From the cell containing the given text, extract its center point as (X, Y) coordinate. 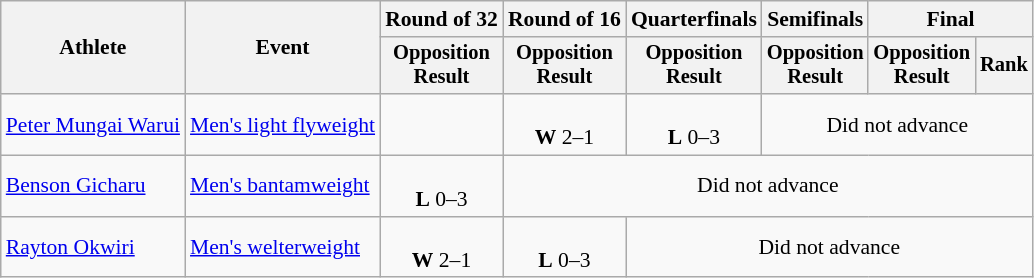
Event (282, 48)
Men's light flyweight (282, 124)
Benson Gicharu (93, 186)
Round of 16 (564, 19)
Peter Mungai Warui (93, 124)
Quarterfinals (694, 19)
Final (950, 19)
Semifinals (816, 19)
Rank (1004, 66)
Men's bantamweight (282, 186)
Rayton Okwiri (93, 248)
Athlete (93, 48)
Round of 32 (442, 19)
Men's welterweight (282, 248)
